Detect which cell encompasses the target text, then output its [x, y] center coordinate. 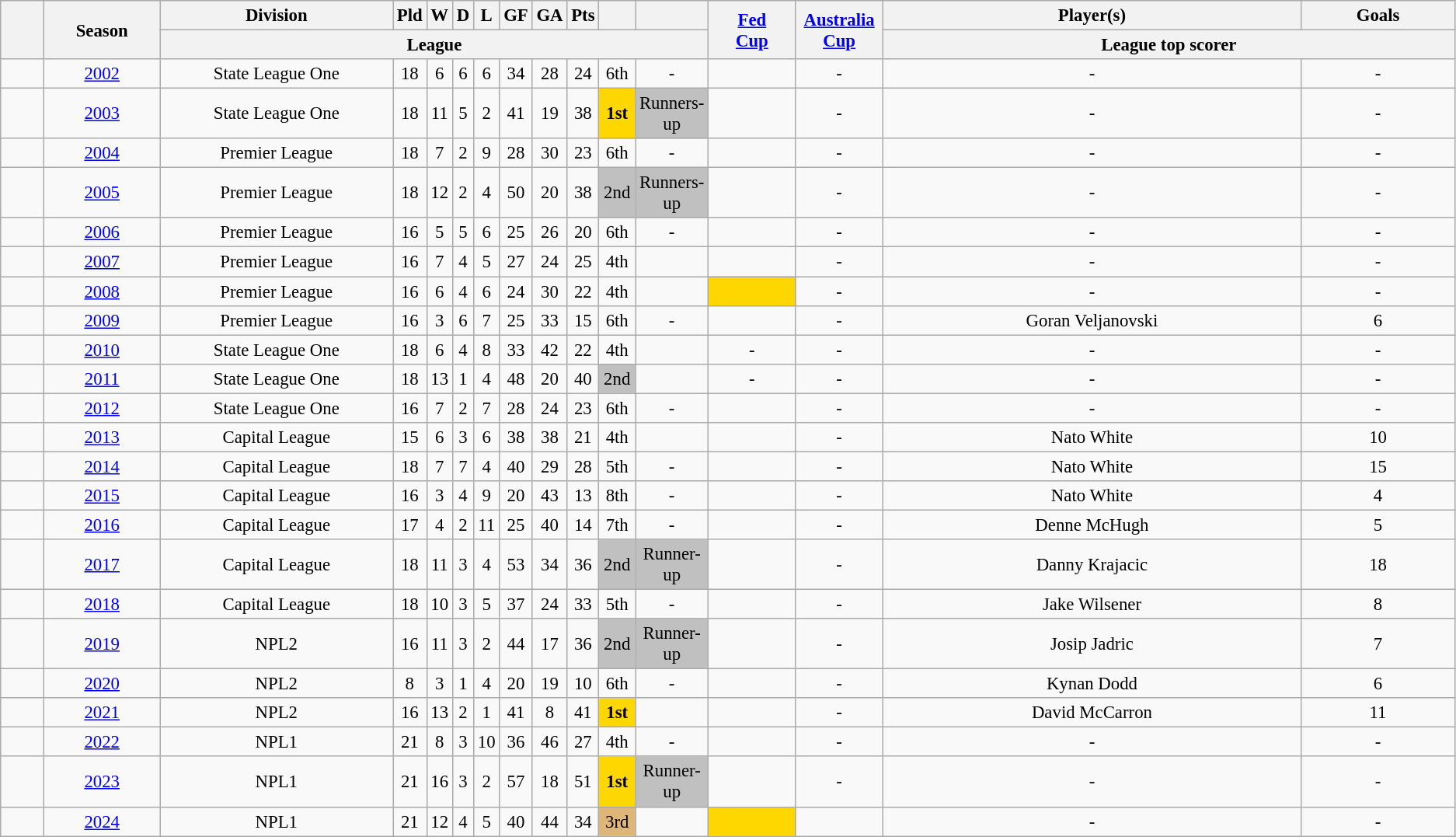
League [434, 45]
2024 [102, 821]
2020 [102, 684]
3rd [617, 821]
2011 [102, 378]
2002 [102, 74]
FedCup [752, 30]
Denne McHugh [1092, 525]
57 [516, 782]
2005 [102, 193]
26 [550, 232]
L [486, 16]
2012 [102, 408]
Season [102, 30]
42 [550, 350]
2004 [102, 153]
Goals [1378, 16]
43 [550, 496]
50 [516, 193]
Danny Krajacic [1092, 564]
46 [550, 742]
2022 [102, 742]
2018 [102, 605]
2014 [102, 466]
7th [617, 525]
Player(s) [1092, 16]
GA [550, 16]
Pld [410, 16]
2021 [102, 713]
2023 [102, 782]
Goran Veljanovski [1092, 320]
Division [277, 16]
37 [516, 605]
48 [516, 378]
2008 [102, 291]
Jake Wilsener [1092, 605]
2010 [102, 350]
29 [550, 466]
14 [583, 525]
2003 [102, 113]
AustraliaCup [839, 30]
8th [617, 496]
GF [516, 16]
2007 [102, 262]
2009 [102, 320]
League top scorer [1169, 45]
Josip Jadric [1092, 643]
2015 [102, 496]
2016 [102, 525]
2019 [102, 643]
53 [516, 564]
51 [583, 782]
Pts [583, 16]
Kynan Dodd [1092, 684]
D [463, 16]
2013 [102, 438]
W [440, 16]
David McCarron [1092, 713]
2006 [102, 232]
2017 [102, 564]
